From the cell containing the given text, extract its center point as (x, y) coordinate. 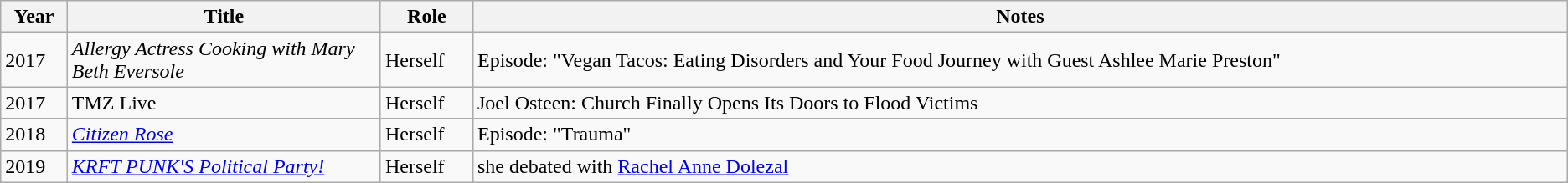
Episode: "Vegan Tacos: Eating Disorders and Your Food Journey with Guest Ashlee Marie Preston" (1020, 60)
KRFT PUNK'S Political Party! (224, 166)
Year (34, 17)
Joel Osteen: Church Finally Opens Its Doors to Flood Victims (1020, 103)
Role (426, 17)
Episode: "Trauma" (1020, 135)
Notes (1020, 17)
Citizen Rose (224, 135)
she debated with Rachel Anne Dolezal (1020, 166)
2019 (34, 166)
Allergy Actress Cooking with Mary Beth Eversole (224, 60)
Title (224, 17)
TMZ Live (224, 103)
2018 (34, 135)
